Detect which cell encompasses the target text, then output its [X, Y] center coordinate. 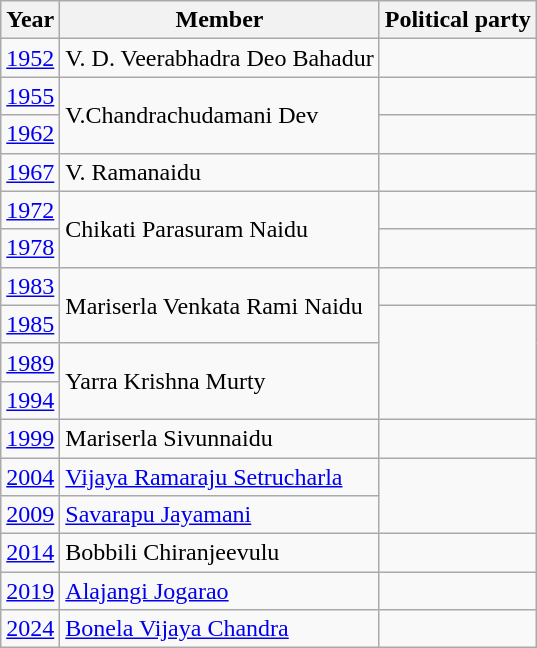
V. D. Veerabhadra Deo Bahadur [220, 58]
1999 [30, 438]
V. Ramanaidu [220, 172]
V.Chandrachudamani Dev [220, 115]
2009 [30, 515]
1994 [30, 400]
Mariserla Sivunnaidu [220, 438]
1955 [30, 96]
Chikati Parasuram Naidu [220, 229]
Alajangi Jogarao [220, 591]
Bonela Vijaya Chandra [220, 629]
2019 [30, 591]
2024 [30, 629]
Yarra Krishna Murty [220, 381]
Year [30, 20]
1985 [30, 324]
Bobbili Chiranjeevulu [220, 553]
2014 [30, 553]
Savarapu Jayamani [220, 515]
Mariserla Venkata Rami Naidu [220, 305]
Political party [458, 20]
1972 [30, 210]
1962 [30, 134]
Vijaya Ramaraju Setrucharla [220, 477]
1978 [30, 248]
1952 [30, 58]
1967 [30, 172]
1983 [30, 286]
2004 [30, 477]
1989 [30, 362]
Member [220, 20]
